Detect which cell encompasses the target text, then output its [X, Y] center coordinate. 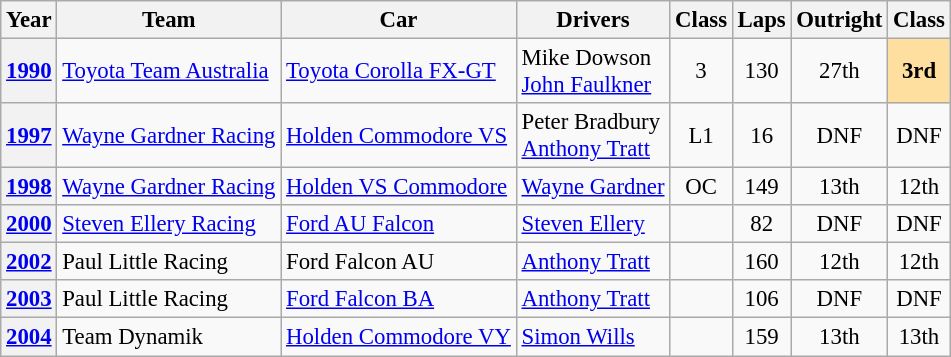
Laps [762, 20]
1998 [29, 187]
Holden Commodore VS [398, 136]
Simon Wills [593, 337]
82 [762, 224]
2002 [29, 262]
Outright [840, 20]
Steven Ellery Racing [169, 224]
Peter Bradbury Anthony Tratt [593, 136]
Toyota Corolla FX-GT [398, 72]
3 [702, 72]
2000 [29, 224]
149 [762, 187]
2003 [29, 299]
Toyota Team Australia [169, 72]
Wayne Gardner [593, 187]
Team [169, 20]
Ford AU Falcon [398, 224]
160 [762, 262]
Holden Commodore VY [398, 337]
Holden VS Commodore [398, 187]
1997 [29, 136]
L1 [702, 136]
106 [762, 299]
130 [762, 72]
159 [762, 337]
Ford Falcon AU [398, 262]
Car [398, 20]
27th [840, 72]
Ford Falcon BA [398, 299]
3rd [920, 72]
2004 [29, 337]
Team Dynamik [169, 337]
Drivers [593, 20]
Mike Dowson John Faulkner [593, 72]
1990 [29, 72]
Year [29, 20]
Steven Ellery [593, 224]
16 [762, 136]
OC [702, 187]
